Identify which cell holds the provided text, then report its [X, Y] central coordinate. 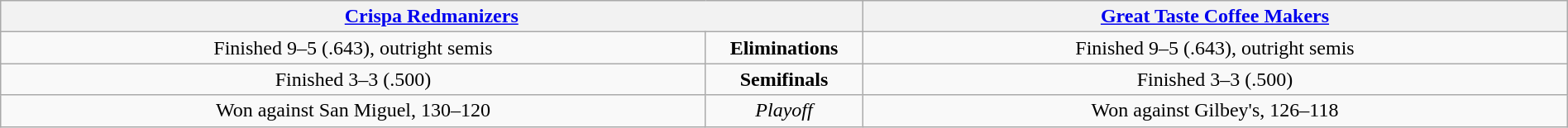
Playoff [784, 111]
Eliminations [784, 48]
Won against Gilbey's, 126–118 [1216, 111]
Semifinals [784, 79]
Crispa Redmanizers [432, 17]
Won against San Miguel, 130–120 [354, 111]
Great Taste Coffee Makers [1216, 17]
